Search for the cell housing the specified text and yield its (X, Y) center coordinate. 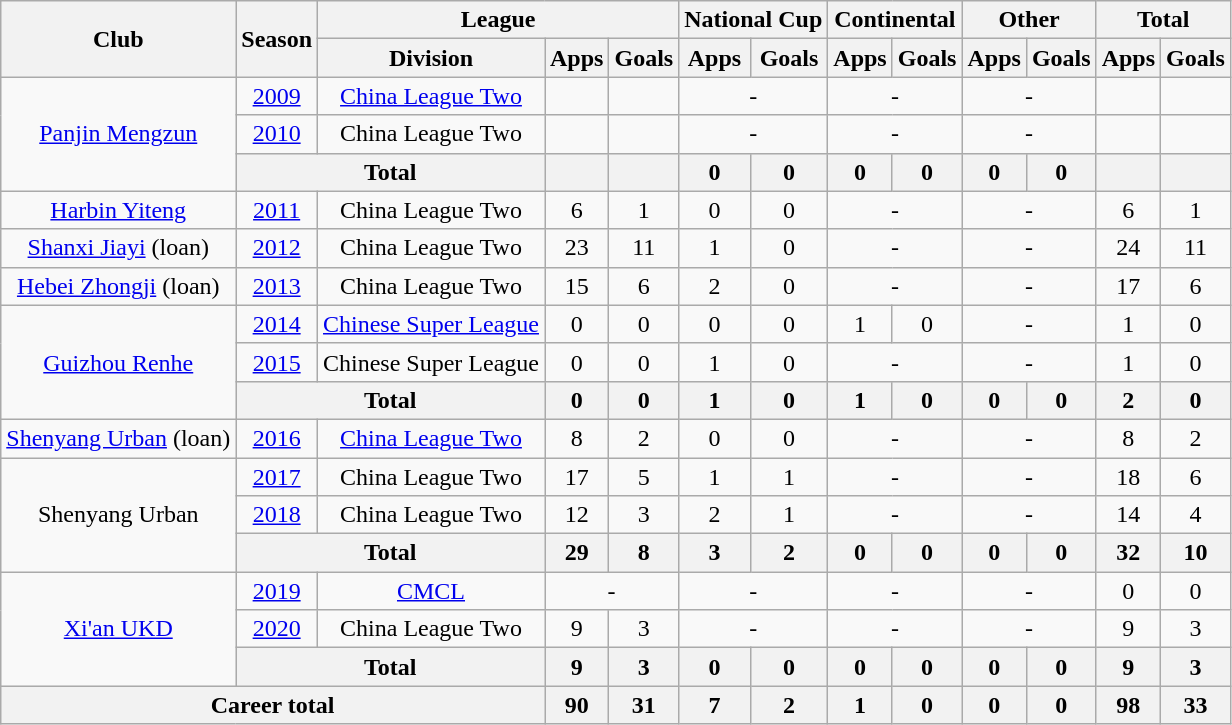
Other (1029, 20)
2016 (277, 438)
12 (576, 515)
2017 (277, 477)
Season (277, 39)
Continental (895, 20)
Panjin Mengzun (118, 134)
Shanxi Jiayi (loan) (118, 248)
Club (118, 39)
90 (576, 705)
2011 (277, 210)
2019 (277, 591)
29 (576, 553)
32 (1128, 553)
24 (1128, 248)
10 (1196, 553)
2010 (277, 134)
98 (1128, 705)
Career total (273, 705)
CMCL (432, 591)
Shenyang Urban (loan) (118, 438)
2009 (277, 96)
31 (644, 705)
2018 (277, 515)
Xi'an UKD (118, 629)
15 (576, 286)
5 (644, 477)
Guizhou Renhe (118, 362)
7 (715, 705)
National Cup (754, 20)
33 (1196, 705)
2015 (277, 362)
14 (1128, 515)
Shenyang Urban (118, 515)
4 (1196, 515)
Division (432, 58)
18 (1128, 477)
Hebei Zhongji (loan) (118, 286)
2013 (277, 286)
League (498, 20)
2020 (277, 629)
23 (576, 248)
2014 (277, 324)
2012 (277, 248)
Harbin Yiteng (118, 210)
